Identify which cell holds the provided text, then report its (x, y) central coordinate. 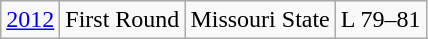
L 79–81 (380, 20)
First Round (122, 20)
Missouri State (260, 20)
2012 (30, 20)
